Pinpoint the cell where the given text exists, returning its (x, y) midpoint coordinate. 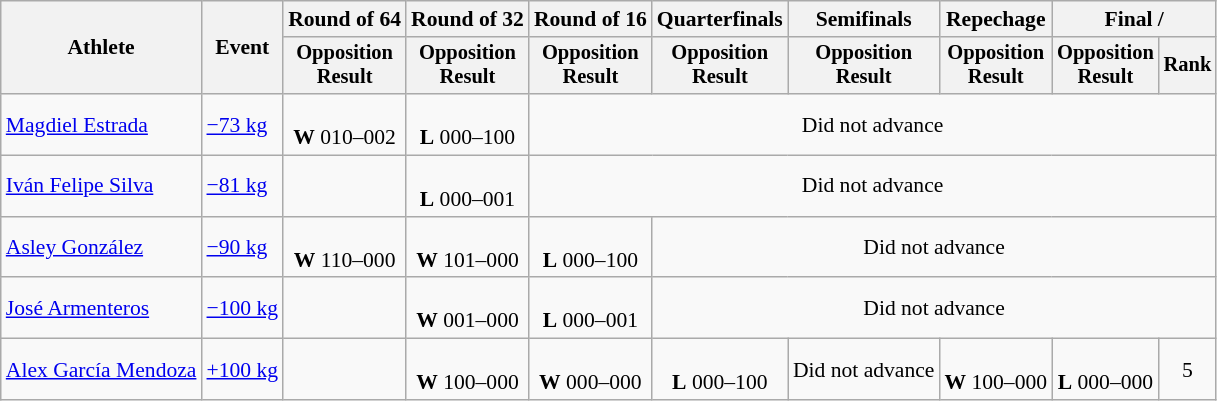
Round of 64 (344, 19)
L 000–000 (1106, 370)
Magdiel Estrada (102, 124)
Quarterfinals (720, 19)
W 010–002 (344, 124)
−100 kg (242, 308)
Asley González (102, 248)
Event (242, 48)
5 (1188, 370)
Round of 32 (468, 19)
W 110–000 (344, 248)
Round of 16 (590, 19)
José Armenteros (102, 308)
W 101–000 (468, 248)
Alex García Mendoza (102, 370)
Repechage (996, 19)
−73 kg (242, 124)
Rank (1188, 66)
W 001–000 (468, 308)
−90 kg (242, 248)
Final / (1134, 19)
−81 kg (242, 186)
Iván Felipe Silva (102, 186)
Athlete (102, 48)
+100 kg (242, 370)
Semifinals (864, 19)
W 000–000 (590, 370)
